Return [x, y] of the center of cell containing provided text 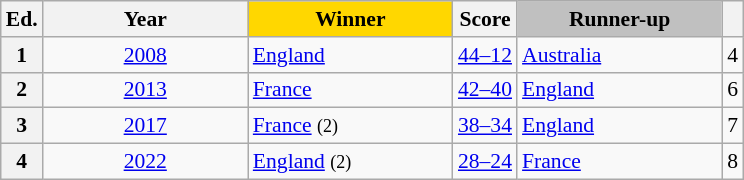
England (2) [350, 162]
7 [732, 126]
2 [22, 90]
38–34 [485, 126]
Year [146, 19]
2008 [146, 55]
3 [22, 126]
2022 [146, 162]
Score [485, 19]
28–24 [485, 162]
42–40 [485, 90]
8 [732, 162]
Winner [350, 19]
44–12 [485, 55]
2017 [146, 126]
Australia [620, 55]
1 [22, 55]
6 [732, 90]
Ed. [22, 19]
Runner-up [620, 19]
2013 [146, 90]
France (2) [350, 126]
